Return the (x, y) coordinate for the center point of the cell that contains the specified text.  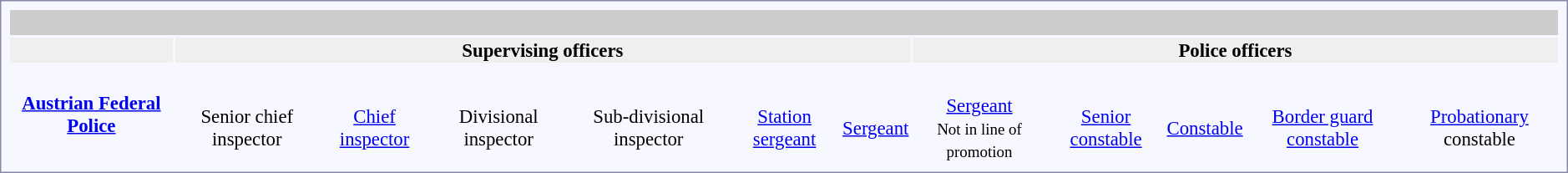
Divisional inspector (498, 117)
Sergeant (876, 117)
Supervising officers (543, 50)
Station sergeant (785, 117)
Senior constable (1105, 117)
Police officers (1236, 50)
Probationary constable (1479, 117)
SergeantNot in line of promotion (979, 117)
Senior chief inspector (247, 117)
Sub-divisional inspector (649, 117)
Border guard constable (1323, 117)
Constable (1205, 117)
Chief inspector (375, 117)
Austrian Federal Police (92, 114)
